Capture the cell that displays the provided text and extract its [X, Y] central coordinate. 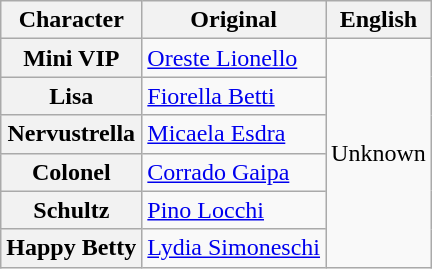
Happy Betty [72, 248]
Corrado Gaipa [234, 172]
Original [234, 20]
Oreste Lionello [234, 58]
Colonel [72, 172]
Character [72, 20]
Lisa [72, 96]
Lydia Simoneschi [234, 248]
Pino Locchi [234, 210]
Fiorella Betti [234, 96]
Nervustrella [72, 134]
Micaela Esdra [234, 134]
Unknown [379, 153]
Schultz [72, 210]
Mini VIP [72, 58]
English [379, 20]
